Identify which cell holds the provided text, then report its (x, y) central coordinate. 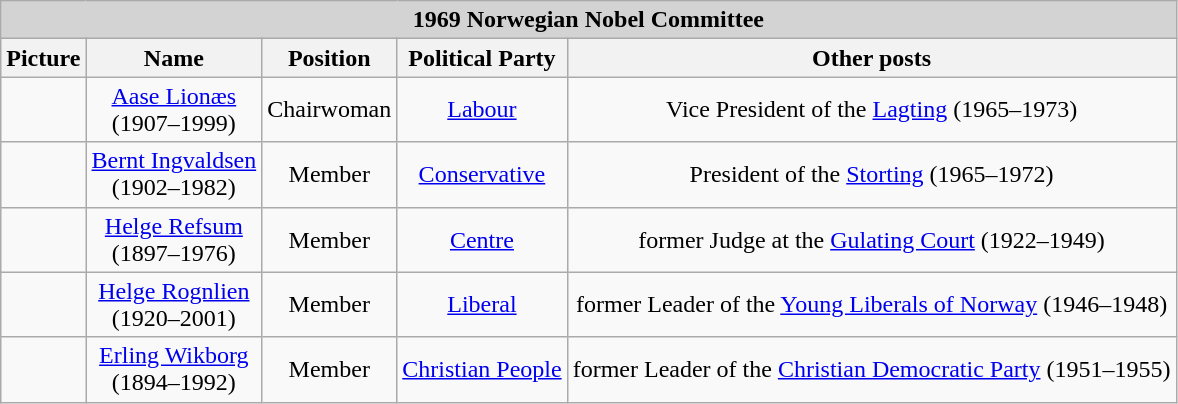
Erling Wikborg (1894–1992) (174, 370)
Conservative (482, 174)
President of the Storting (1965–1972) (872, 174)
1969 Norwegian Nobel Committee (588, 20)
Helge Rognlien (1920–2001) (174, 304)
former Judge at the Gulating Court (1922–1949) (872, 240)
Bernt Ingvaldsen (1902–1982) (174, 174)
Helge Refsum (1897–1976) (174, 240)
Chairwoman (330, 110)
former Leader of the Christian Democratic Party (1951–1955) (872, 370)
Vice President of the Lagting (1965–1973) (872, 110)
Picture (44, 58)
Liberal (482, 304)
Christian People (482, 370)
Other posts (872, 58)
Name (174, 58)
Centre (482, 240)
Political Party (482, 58)
former Leader of the Young Liberals of Norway (1946–1948) (872, 304)
Aase Lionæs (1907–1999) (174, 110)
Labour (482, 110)
Position (330, 58)
